Return [X, Y] of the center of cell containing provided text 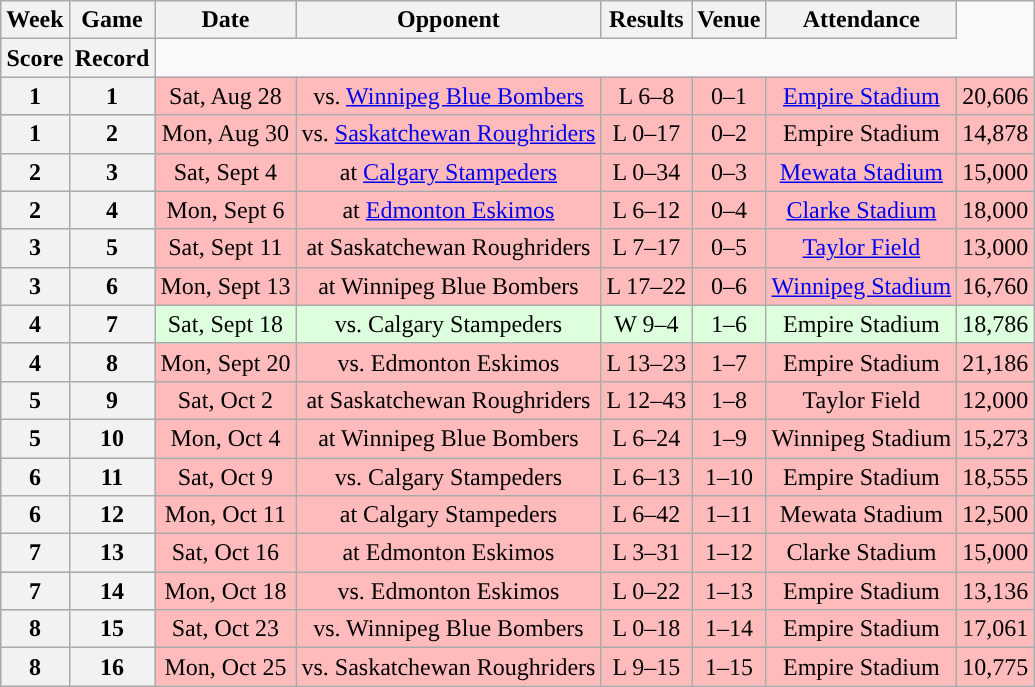
9 [112, 400]
Mon, Sept 13 [226, 286]
16 [112, 667]
1–12 [729, 553]
Sat, Oct 9 [226, 477]
Mon, Oct 11 [226, 515]
0–1 [729, 96]
L 9–15 [646, 667]
Record [112, 58]
20,606 [996, 96]
17,061 [996, 629]
14 [112, 591]
Score [35, 58]
Mon, Aug 30 [226, 134]
Opponent [448, 20]
L 17–22 [646, 286]
L 0–18 [646, 629]
13,000 [996, 248]
1–11 [729, 515]
L 0–34 [646, 172]
Sat, Sept 4 [226, 172]
Mon, Oct 4 [226, 438]
1–14 [729, 629]
12,500 [996, 515]
L 12–43 [646, 400]
10 [112, 438]
0–5 [729, 248]
L 13–23 [646, 362]
0–4 [729, 210]
Date [226, 20]
Sat, Aug 28 [226, 96]
16,760 [996, 286]
Mon, Oct 18 [226, 591]
Mon, Sept 6 [226, 210]
12 [112, 515]
11 [112, 477]
Game [112, 20]
Week [35, 20]
Sat, Sept 11 [226, 248]
18,555 [996, 477]
10,775 [996, 667]
0–2 [729, 134]
1–8 [729, 400]
L 0–22 [646, 591]
L 6–24 [646, 438]
L 6–8 [646, 96]
L 6–13 [646, 477]
L 7–17 [646, 248]
1–15 [729, 667]
L 6–42 [646, 515]
14,878 [996, 134]
1–10 [729, 477]
L 3–31 [646, 553]
13 [112, 553]
1–7 [729, 362]
1–6 [729, 324]
Venue [729, 20]
W 9–4 [646, 324]
15,273 [996, 438]
Sat, Oct 2 [226, 400]
Attendance [862, 20]
Mon, Sept 20 [226, 362]
21,186 [996, 362]
Sat, Oct 23 [226, 629]
Results [646, 20]
1–13 [729, 591]
Mon, Oct 25 [226, 667]
Sat, Oct 16 [226, 553]
15 [112, 629]
0–6 [729, 286]
L 6–12 [646, 210]
18,786 [996, 324]
Sat, Sept 18 [226, 324]
0–3 [729, 172]
18,000 [996, 210]
13,136 [996, 591]
12,000 [996, 400]
L 0–17 [646, 134]
1–9 [729, 438]
